Search for the cell housing the specified text and yield its [X, Y] center coordinate. 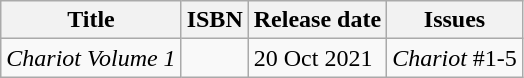
Release date [317, 20]
Issues [455, 20]
ISBN [214, 20]
Title [91, 20]
20 Oct 2021 [317, 58]
Chariot #1-5 [455, 58]
Chariot Volume 1 [91, 58]
